Find where the given text appears and provide that cell's center as [X, Y] coordinate. 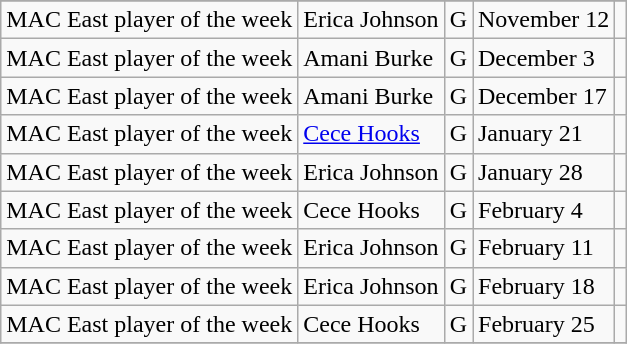
December 3 [543, 58]
November 12 [543, 20]
February 25 [543, 324]
January 28 [543, 172]
January 21 [543, 134]
February 4 [543, 210]
February 18 [543, 286]
February 11 [543, 248]
December 17 [543, 96]
